Scan for the cell matching the given text and deliver its [X, Y] coordinate at center. 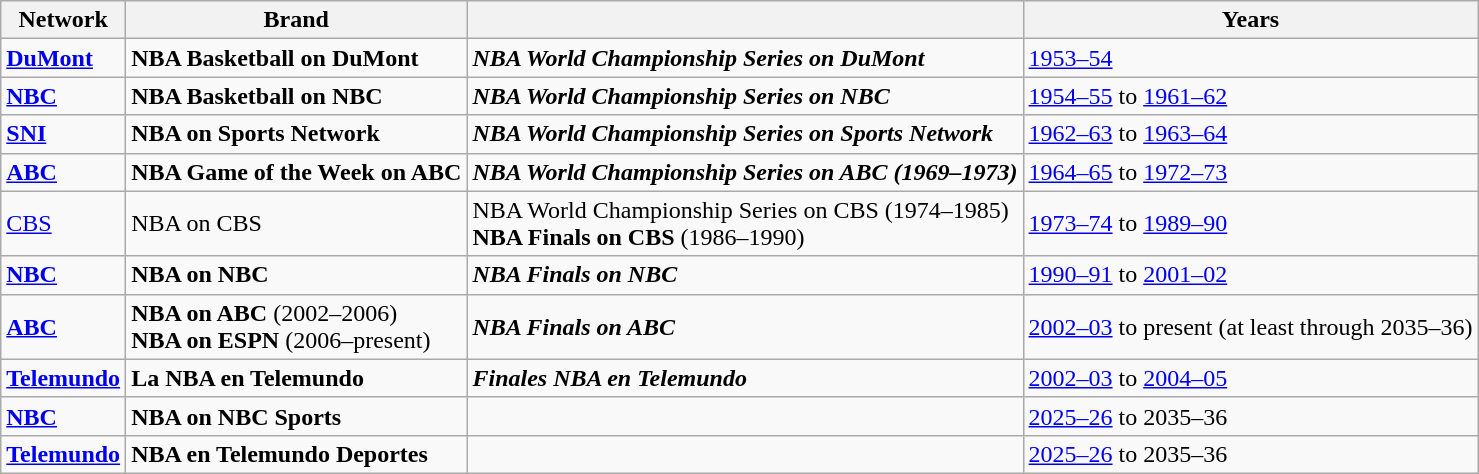
NBA World Championship Series on CBS (1974–1985)NBA Finals on CBS (1986–1990) [745, 224]
NBA Finals on ABC [745, 326]
NBA on Sports Network [296, 134]
1964–65 to 1972–73 [1250, 172]
SNI [64, 134]
NBA Basketball on DuMont [296, 58]
NBA on ABC (2002–2006)NBA on ESPN (2006–present) [296, 326]
Years [1250, 20]
NBA World Championship Series on NBC [745, 96]
NBA Basketball on NBC [296, 96]
Network [64, 20]
NBA on NBC Sports [296, 416]
La NBA en Telemundo [296, 378]
Brand [296, 20]
1954–55 to 1961–62 [1250, 96]
2002–03 to 2004–05 [1250, 378]
1962–63 to 1963–64 [1250, 134]
1973–74 to 1989–90 [1250, 224]
NBA en Telemundo Deportes [296, 454]
1953–54 [1250, 58]
DuMont [64, 58]
Finales NBA en Telemundo [745, 378]
NBA on CBS [296, 224]
1990–91 to 2001–02 [1250, 275]
NBA World Championship Series on DuMont [745, 58]
2002–03 to present (at least through 2035–36) [1250, 326]
NBA on NBC [296, 275]
NBA World Championship Series on Sports Network [745, 134]
NBA World Championship Series on ABC (1969–1973) [745, 172]
NBA Game of the Week on ABC [296, 172]
CBS [64, 224]
NBA Finals on NBC [745, 275]
